Search for the cell housing the specified text and yield its [X, Y] center coordinate. 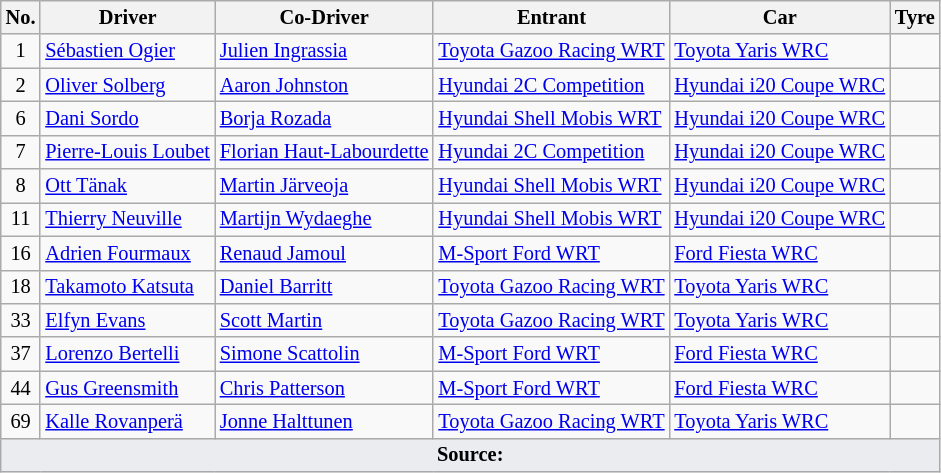
Aaron Johnston [324, 85]
Takamoto Katsuta [127, 287]
Dani Sordo [127, 118]
16 [21, 253]
Chris Patterson [324, 388]
6 [21, 118]
Borja Rozada [324, 118]
8 [21, 186]
1 [21, 51]
Sébastien Ogier [127, 51]
Pierre-Louis Loubet [127, 152]
Tyre [915, 17]
Oliver Solberg [127, 85]
Elfyn Evans [127, 320]
Co-Driver [324, 17]
Driver [127, 17]
Florian Haut-Labourdette [324, 152]
44 [21, 388]
11 [21, 219]
18 [21, 287]
Martin Järveoja [324, 186]
Ott Tänak [127, 186]
Renaud Jamoul [324, 253]
Adrien Fourmaux [127, 253]
33 [21, 320]
Car [780, 17]
Source: [470, 455]
Simone Scattolin [324, 354]
Martijn Wydaeghe [324, 219]
Daniel Barritt [324, 287]
37 [21, 354]
Entrant [551, 17]
Scott Martin [324, 320]
Julien Ingrassia [324, 51]
69 [21, 421]
Gus Greensmith [127, 388]
No. [21, 17]
7 [21, 152]
Lorenzo Bertelli [127, 354]
2 [21, 85]
Jonne Halttunen [324, 421]
Thierry Neuville [127, 219]
Kalle Rovanperä [127, 421]
